Capture the cell that displays the provided text and extract its [X, Y] central coordinate. 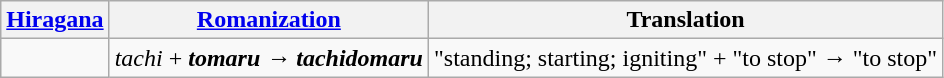
tachi + tomaru → tachidomaru [268, 58]
Romanization [268, 20]
"standing; starting; igniting" + "to stop" → "to stop" [686, 58]
Hiragana [55, 20]
Translation [686, 20]
